Scan for the cell matching the given text and deliver its [X, Y] coordinate at center. 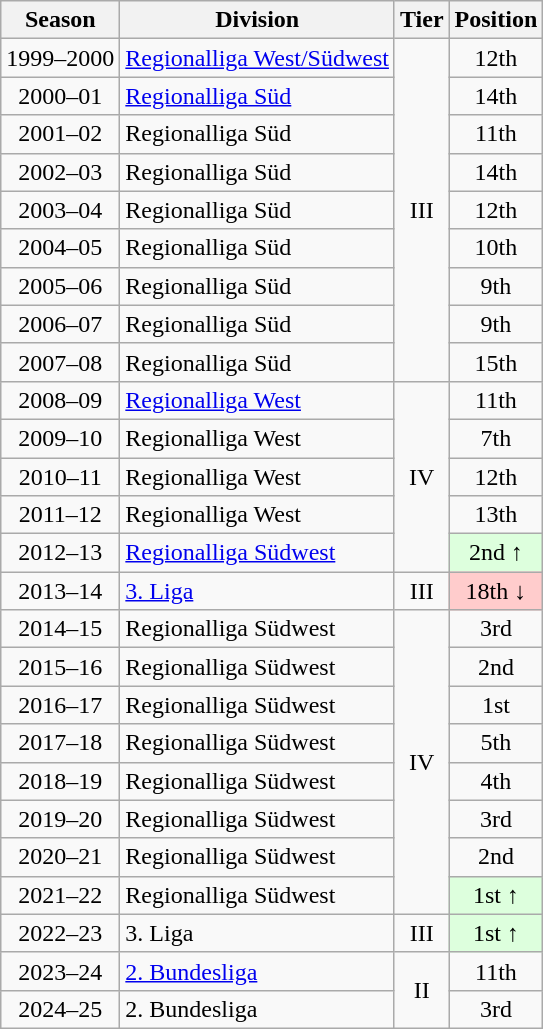
2002–03 [60, 172]
Tier [422, 20]
7th [496, 438]
2018–19 [60, 781]
2008–09 [60, 400]
2004–05 [60, 248]
13th [496, 515]
1st [496, 705]
2003–04 [60, 210]
2012–13 [60, 553]
2006–07 [60, 324]
2022–23 [60, 933]
1999–2000 [60, 58]
2023–24 [60, 971]
2009–10 [60, 438]
10th [496, 248]
2000–01 [60, 96]
2001–02 [60, 134]
4th [496, 781]
Season [60, 20]
2014–15 [60, 629]
18th ↓ [496, 591]
2010–11 [60, 477]
2017–18 [60, 743]
2015–16 [60, 667]
II [422, 990]
2024–25 [60, 1009]
2005–06 [60, 286]
Position [496, 20]
5th [496, 743]
15th [496, 362]
2011–12 [60, 515]
2016–17 [60, 705]
Regionalliga West/Südwest [258, 58]
2020–21 [60, 857]
2013–14 [60, 591]
2021–22 [60, 895]
Division [258, 20]
2nd ↑ [496, 553]
2007–08 [60, 362]
2019–20 [60, 819]
